Capture the cell that displays the provided text and extract its (X, Y) central coordinate. 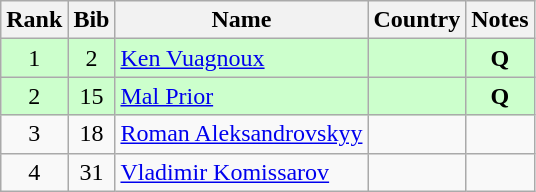
4 (34, 172)
Bib (92, 20)
Rank (34, 20)
31 (92, 172)
Ken Vuagnoux (242, 58)
18 (92, 134)
Roman Aleksandrovskyy (242, 134)
Country (417, 20)
1 (34, 58)
Mal Prior (242, 96)
Vladimir Komissarov (242, 172)
Notes (500, 20)
3 (34, 134)
Name (242, 20)
15 (92, 96)
